From the cell containing the given text, extract its center point as [X, Y] coordinate. 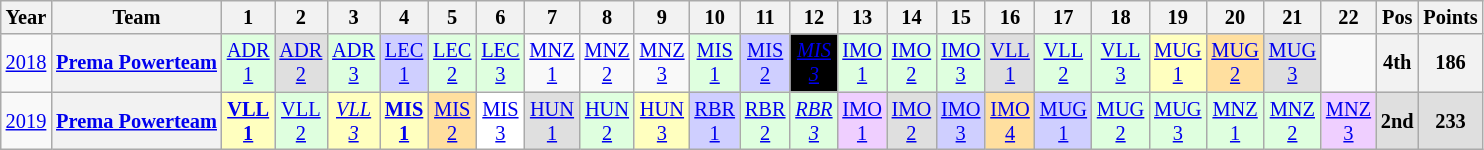
HUN1 [552, 121]
10 [714, 17]
LEC3 [500, 63]
14 [912, 17]
RBR1 [714, 121]
2nd [1398, 121]
22 [1348, 17]
20 [1234, 17]
3 [354, 17]
RBR2 [765, 121]
ADR1 [248, 63]
15 [960, 17]
186 [1450, 63]
12 [814, 17]
18 [1120, 17]
4 [404, 17]
17 [1064, 17]
4th [1398, 63]
ADR2 [302, 63]
LEC2 [452, 63]
13 [862, 17]
Team [136, 17]
LEC1 [404, 63]
9 [662, 17]
19 [1178, 17]
HUN2 [606, 121]
5 [452, 17]
Year [26, 17]
7 [552, 17]
11 [765, 17]
Points [1450, 17]
2 [302, 17]
2018 [26, 63]
8 [606, 17]
6 [500, 17]
RBR3 [814, 121]
1 [248, 17]
2019 [26, 121]
233 [1450, 121]
Pos [1398, 17]
IMO4 [1010, 121]
ADR3 [354, 63]
21 [1292, 17]
HUN3 [662, 121]
16 [1010, 17]
